Output the (X, Y) coordinate of the center of the cell containing the given text.  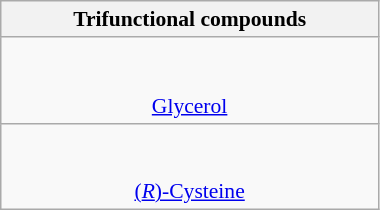
Trifunctional compounds (190, 19)
Glycerol (190, 80)
(R)-Cysteine (190, 166)
